Identify which cell holds the provided text, then report its (x, y) central coordinate. 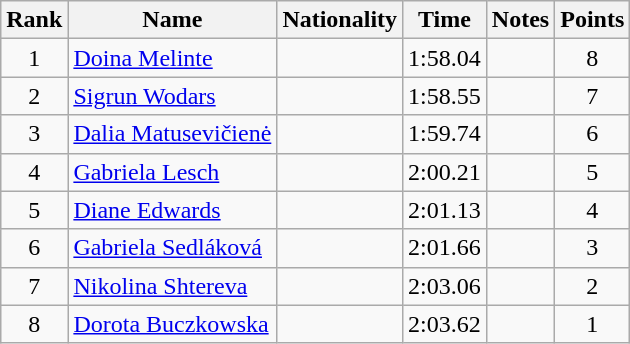
Points (592, 20)
1:59.74 (445, 134)
Doina Melinte (172, 58)
2:03.62 (445, 324)
2:01.13 (445, 210)
Sigrun Wodars (172, 96)
Name (172, 20)
Diane Edwards (172, 210)
2:01.66 (445, 248)
Dorota Buczkowska (172, 324)
2:00.21 (445, 172)
Gabriela Sedláková (172, 248)
Nikolina Shtereva (172, 286)
2:03.06 (445, 286)
Rank (34, 20)
Notes (520, 20)
Dalia Matusevičienė (172, 134)
1:58.04 (445, 58)
1:58.55 (445, 96)
Gabriela Lesch (172, 172)
Time (445, 20)
Nationality (340, 20)
